Identify which cell holds the provided text, then report its (x, y) central coordinate. 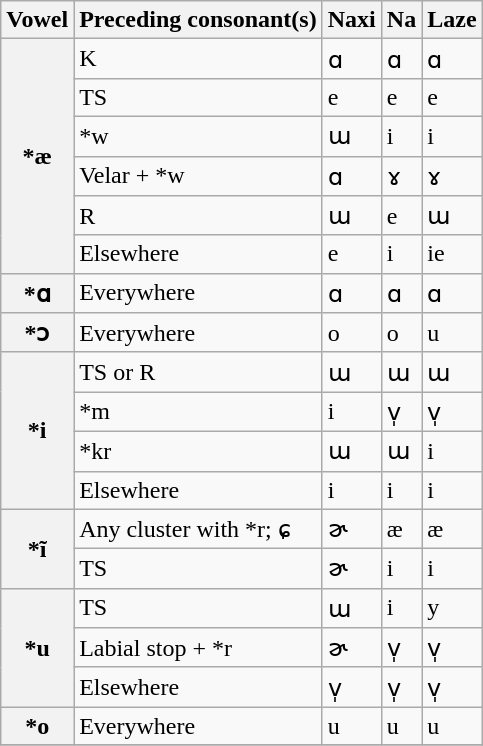
R (198, 216)
*ɔ (38, 333)
*u (38, 648)
Labial stop + *r (198, 648)
Velar + *w (198, 176)
K (198, 59)
*o (38, 726)
*m (198, 412)
Preceding consonant(s) (198, 20)
TS or R (198, 372)
*ɑ (38, 293)
Laze (452, 20)
Any cluster with *r; ɕ (198, 529)
*ĩ (38, 548)
*w (198, 136)
Na (401, 20)
Naxi (352, 20)
*æ (38, 156)
ie (452, 254)
*kr (198, 451)
Vowel (38, 20)
y (452, 608)
*i (38, 430)
